Provide the [x, y] coordinate of the cell's center where the given text is located.  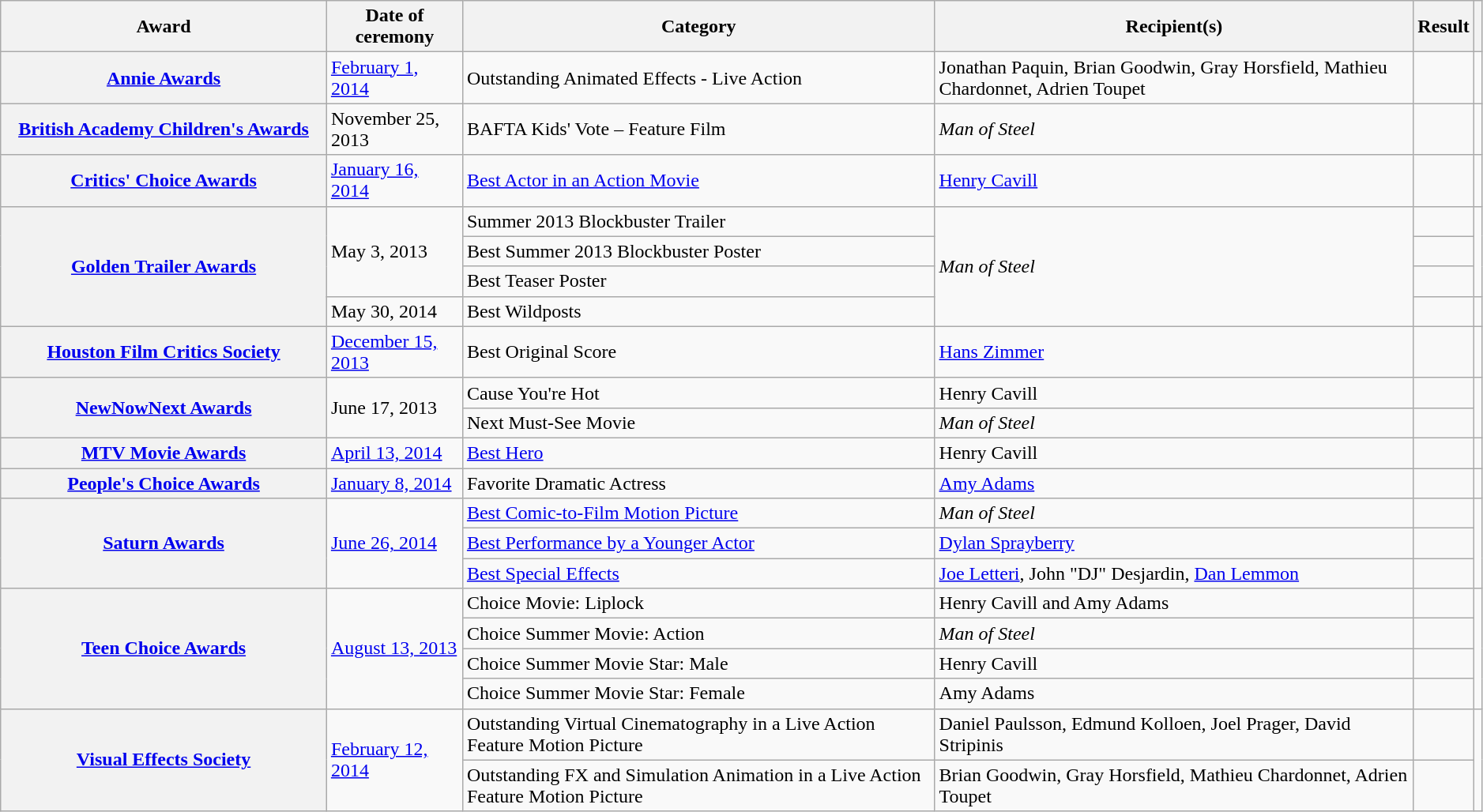
June 17, 2013 [394, 408]
Critics' Choice Awards [164, 180]
Best Hero [698, 453]
Teen Choice Awards [164, 648]
Category [698, 27]
Recipient(s) [1174, 27]
Outstanding Virtual Cinematography in a Live Action Feature Motion Picture [698, 735]
Best Wildposts [698, 311]
June 26, 2014 [394, 543]
Best Actor in an Action Movie [698, 180]
Joe Letteri, John "DJ" Desjardin, Dan Lemmon [1174, 573]
December 15, 2013 [394, 352]
NewNowNext Awards [164, 408]
Saturn Awards [164, 543]
BAFTA Kids' Vote – Feature Film [698, 130]
Choice Summer Movie: Action [698, 633]
People's Choice Awards [164, 483]
Golden Trailer Awards [164, 266]
Outstanding FX and Simulation Animation in a Live Action Feature Motion Picture [698, 785]
January 8, 2014 [394, 483]
Best Performance by a Younger Actor [698, 543]
Choice Summer Movie Star: Male [698, 664]
Dylan Sprayberry [1174, 543]
Choice Movie: Liplock [698, 603]
Houston Film Critics Society [164, 352]
Visual Effects Society [164, 760]
Best Teaser Poster [698, 281]
May 3, 2013 [394, 251]
Annie Awards [164, 77]
February 12, 2014 [394, 760]
Henry Cavill and Amy Adams [1174, 603]
February 1, 2014 [394, 77]
August 13, 2013 [394, 648]
Award [164, 27]
Date of ceremony [394, 27]
Best Summer 2013 Blockbuster Poster [698, 251]
British Academy Children's Awards [164, 130]
Cause You're Hot [698, 393]
Outstanding Animated Effects - Live Action [698, 77]
Best Special Effects [698, 573]
January 16, 2014 [394, 180]
MTV Movie Awards [164, 453]
Result [1443, 27]
Choice Summer Movie Star: Female [698, 694]
April 13, 2014 [394, 453]
Hans Zimmer [1174, 352]
Summer 2013 Blockbuster Trailer [698, 221]
Brian Goodwin, Gray Horsfield, Mathieu Chardonnet, Adrien Toupet [1174, 785]
Jonathan Paquin, Brian Goodwin, Gray Horsfield, Mathieu Chardonnet, Adrien Toupet [1174, 77]
May 30, 2014 [394, 311]
Favorite Dramatic Actress [698, 483]
Next Must-See Movie [698, 423]
Daniel Paulsson, Edmund Kolloen, Joel Prager, David Stripinis [1174, 735]
November 25, 2013 [394, 130]
Best Comic-to-Film Motion Picture [698, 513]
Best Original Score [698, 352]
